Identify which cell holds the provided text, then report its (x, y) central coordinate. 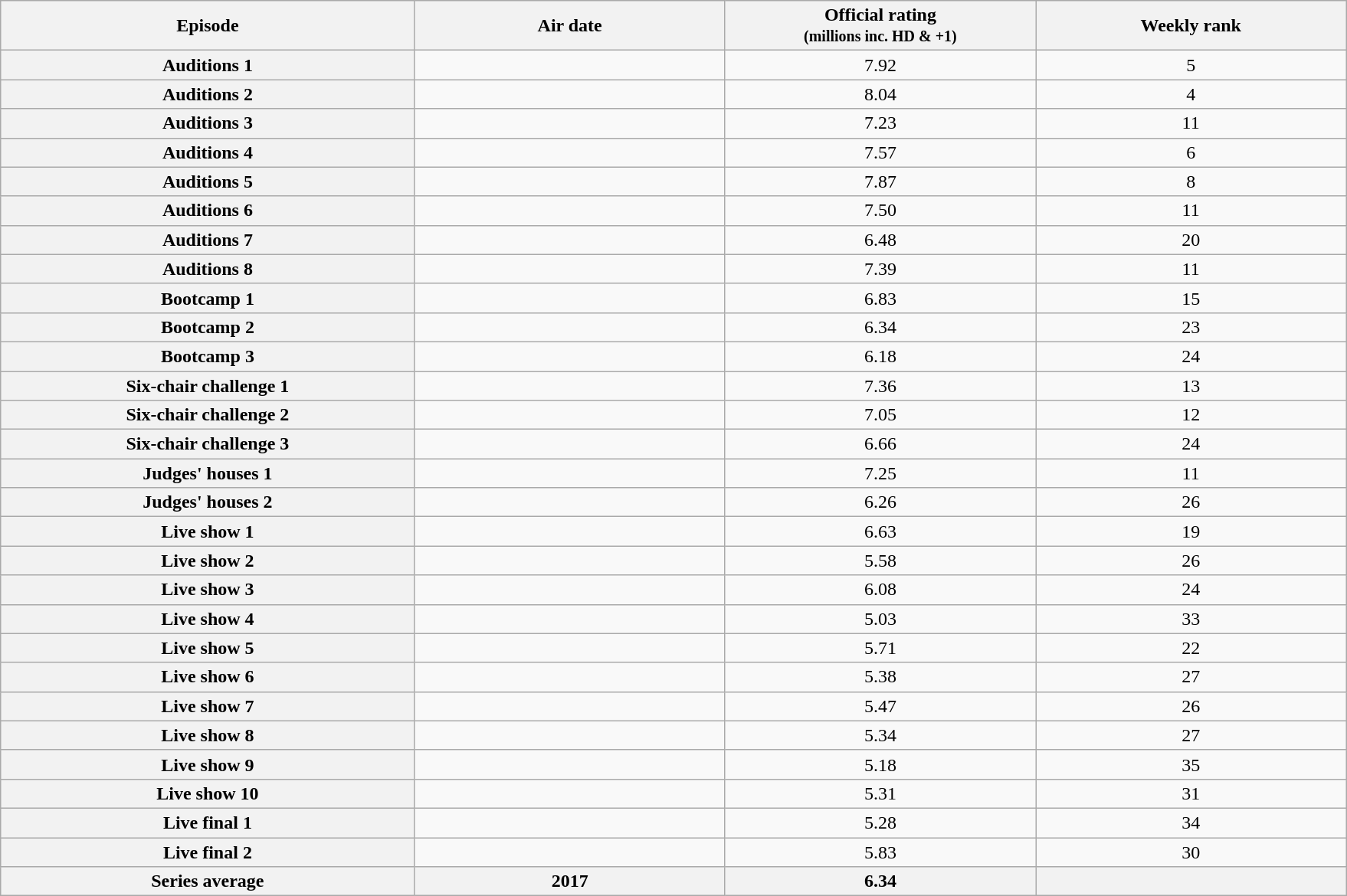
7.05 (880, 415)
30 (1191, 852)
Auditions 2 (208, 94)
Live show 7 (208, 706)
Six-chair challenge 2 (208, 415)
6.08 (880, 590)
8 (1191, 181)
Live show 5 (208, 648)
4 (1191, 94)
33 (1191, 619)
Live show 1 (208, 531)
Live show 8 (208, 735)
7.39 (880, 269)
Auditions 4 (208, 152)
Judges' houses 2 (208, 502)
6.66 (880, 444)
Auditions 1 (208, 65)
Live show 9 (208, 764)
7.36 (880, 385)
6.83 (880, 298)
6.18 (880, 356)
7.92 (880, 65)
5.31 (880, 793)
20 (1191, 240)
15 (1191, 298)
31 (1191, 793)
Auditions 8 (208, 269)
Auditions 6 (208, 211)
5.71 (880, 648)
Bootcamp 1 (208, 298)
6.63 (880, 531)
Weekly rank (1191, 26)
Live show 4 (208, 619)
7.25 (880, 473)
Live show 6 (208, 677)
6.48 (880, 240)
6 (1191, 152)
13 (1191, 385)
2017 (570, 881)
5.47 (880, 706)
23 (1191, 327)
Air date (570, 26)
35 (1191, 764)
Official rating(millions inc. HD & +1) (880, 26)
Bootcamp 3 (208, 356)
Auditions 3 (208, 123)
5.18 (880, 764)
Live show 3 (208, 590)
Bootcamp 2 (208, 327)
6.26 (880, 502)
Live final 2 (208, 852)
Six-chair challenge 3 (208, 444)
7.23 (880, 123)
7.87 (880, 181)
7.50 (880, 211)
Series average (208, 881)
Six-chair challenge 1 (208, 385)
5.03 (880, 619)
Auditions 7 (208, 240)
12 (1191, 415)
5.38 (880, 677)
22 (1191, 648)
8.04 (880, 94)
5.58 (880, 561)
Episode (208, 26)
Judges' houses 1 (208, 473)
19 (1191, 531)
34 (1191, 822)
5.34 (880, 735)
5.83 (880, 852)
5 (1191, 65)
Auditions 5 (208, 181)
5.28 (880, 822)
Live final 1 (208, 822)
Live show 2 (208, 561)
Live show 10 (208, 793)
7.57 (880, 152)
